From the cell containing the given text, extract its center point as [x, y] coordinate. 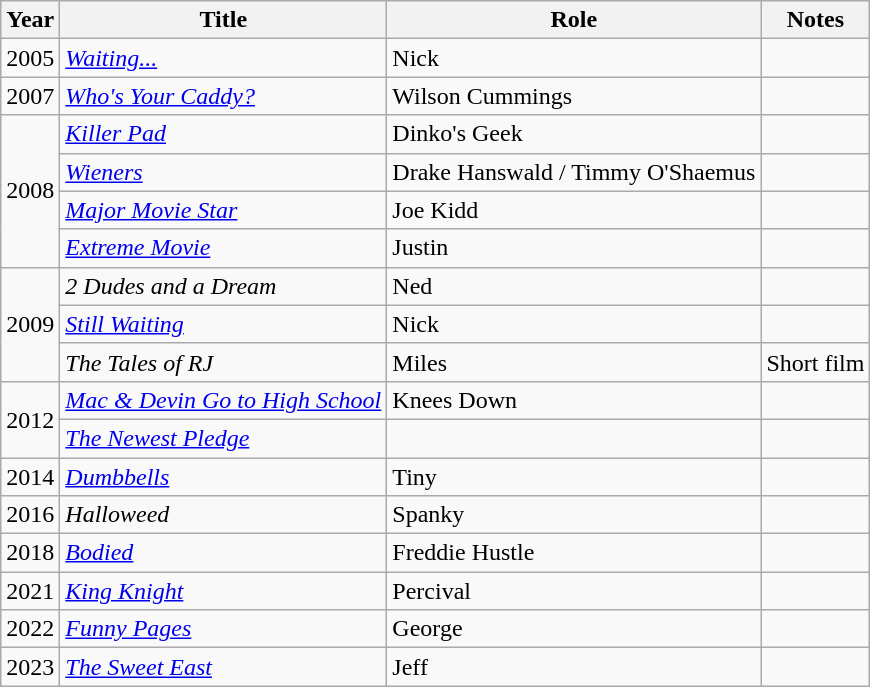
King Knight [224, 591]
Still Waiting [224, 324]
Percival [574, 591]
Mac & Devin Go to High School [224, 400]
Halloweed [224, 515]
Justin [574, 248]
George [574, 629]
Ned [574, 286]
The Newest Pledge [224, 438]
2008 [30, 191]
Wieners [224, 172]
Freddie Hustle [574, 553]
Jeff [574, 667]
Miles [574, 362]
Bodied [224, 553]
The Tales of RJ [224, 362]
Drake Hanswald / Timmy O'Shaemus [574, 172]
Who's Your Caddy? [224, 96]
2016 [30, 515]
2018 [30, 553]
Killer Pad [224, 134]
Role [574, 20]
Wilson Cummings [574, 96]
Notes [816, 20]
2014 [30, 477]
Waiting... [224, 58]
Dumbbells [224, 477]
Knees Down [574, 400]
The Sweet East [224, 667]
Tiny [574, 477]
Joe Kidd [574, 210]
Funny Pages [224, 629]
Spanky [574, 515]
2021 [30, 591]
Dinko's Geek [574, 134]
2 Dudes and a Dream [224, 286]
2009 [30, 324]
Title [224, 20]
2005 [30, 58]
2022 [30, 629]
Short film [816, 362]
2023 [30, 667]
Major Movie Star [224, 210]
2007 [30, 96]
2012 [30, 419]
Extreme Movie [224, 248]
Year [30, 20]
